Output the (x, y) coordinate of the center of the cell containing the given text.  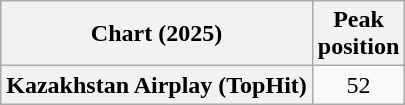
52 (358, 85)
Chart (2025) (157, 34)
Kazakhstan Airplay (TopHit) (157, 85)
Peakposition (358, 34)
